Detect which cell encompasses the target text, then output its [X, Y] center coordinate. 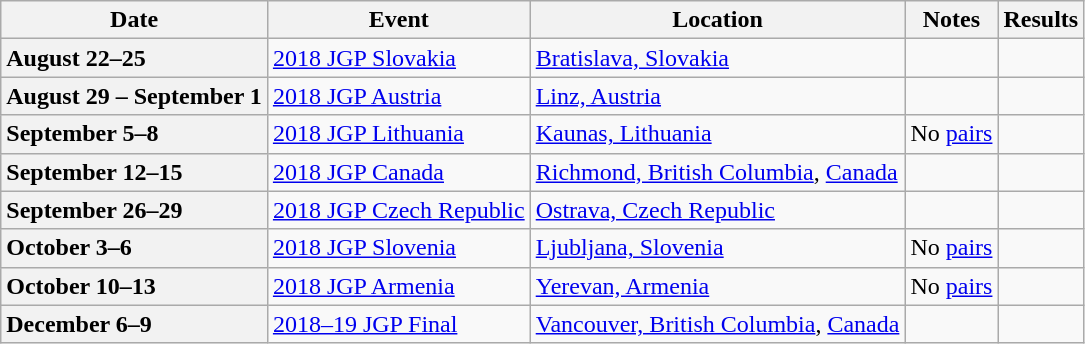
Linz, Austria [718, 96]
2018 JGP Austria [398, 96]
December 6–9 [134, 324]
Richmond, British Columbia, Canada [718, 172]
October 10–13 [134, 286]
Results [1041, 20]
2018–19 JGP Final [398, 324]
2018 JGP Armenia [398, 286]
October 3–6 [134, 248]
Kaunas, Lithuania [718, 134]
2018 JGP Czech Republic [398, 210]
September 12–15 [134, 172]
August 22–25 [134, 58]
Event [398, 20]
September 26–29 [134, 210]
2018 JGP Lithuania [398, 134]
September 5–8 [134, 134]
Vancouver, British Columbia, Canada [718, 324]
Yerevan, Armenia [718, 286]
2018 JGP Slovakia [398, 58]
Date [134, 20]
Location [718, 20]
Ostrava, Czech Republic [718, 210]
2018 JGP Slovenia [398, 248]
Ljubljana, Slovenia [718, 248]
August 29 – September 1 [134, 96]
Notes [952, 20]
2018 JGP Canada [398, 172]
Bratislava, Slovakia [718, 58]
